Determine the [x, y] coordinate at the center of the cell enclosing the given text.  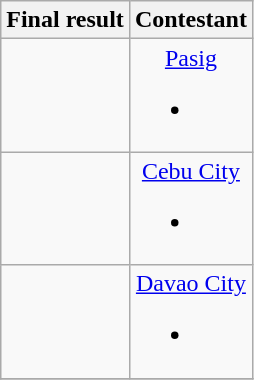
Contestant [190, 20]
Final result [66, 20]
Cebu City [190, 208]
Davao City [190, 322]
Pasig [190, 96]
